Return (X, Y) of the center of cell containing provided text 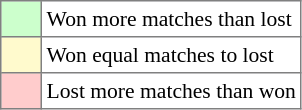
Won equal matches to lost (171, 55)
Lost more matches than won (171, 91)
Won more matches than lost (171, 19)
